Scan for the cell matching the given text and deliver its (X, Y) coordinate at center. 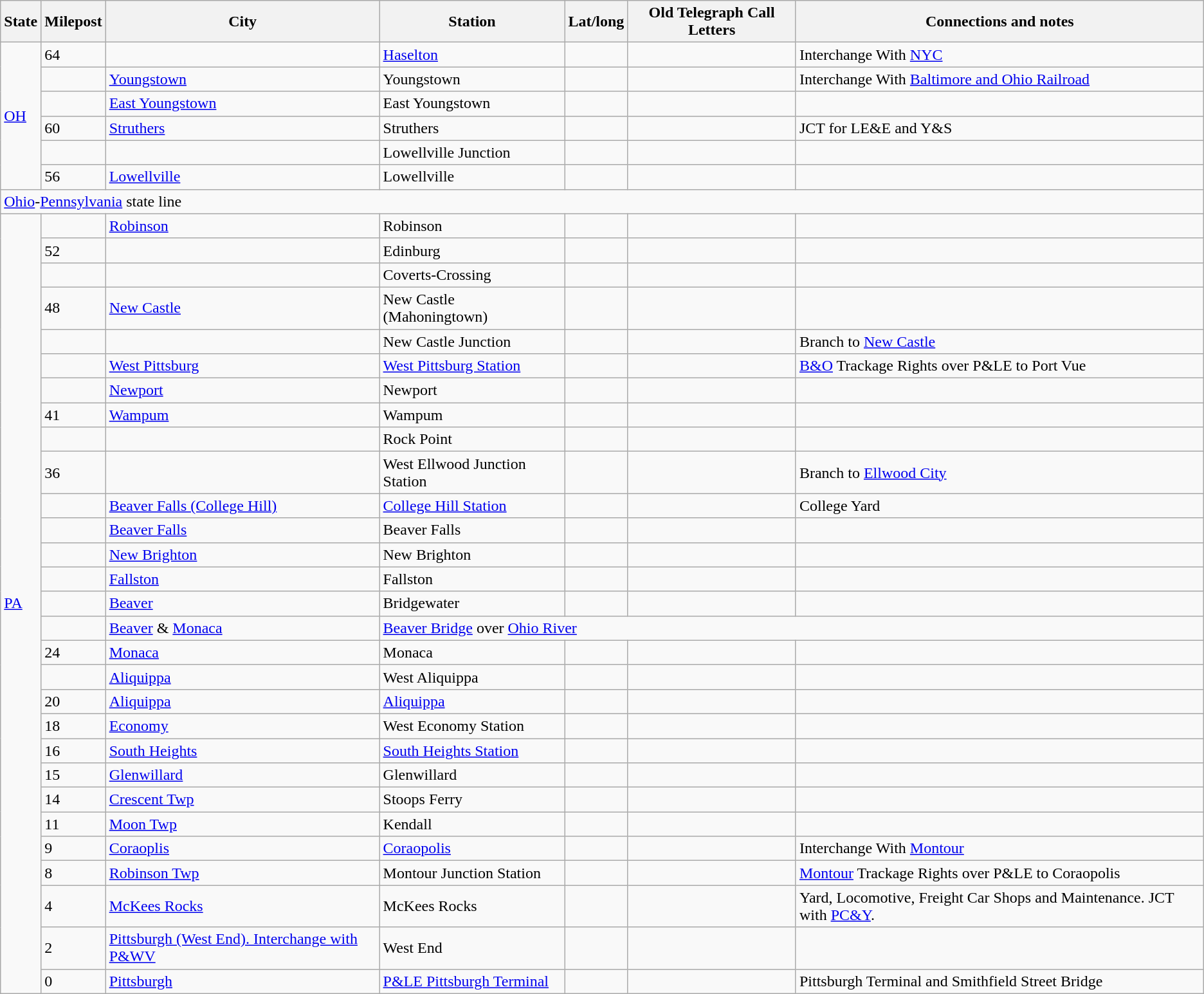
New Castle (242, 308)
Robinson Twp (242, 873)
Connections and notes (999, 22)
State (21, 22)
Haselton (472, 55)
South Heights (242, 751)
West Pittsburg (242, 366)
Beaver Falls (College Hill) (242, 506)
South Heights Station (472, 751)
56 (73, 177)
Edinburg (472, 250)
Beaver Bridge over Ohio River (791, 628)
Coraopolis (472, 849)
Rock Point (472, 439)
Branch to New Castle (999, 342)
P&LE Pittsburgh Terminal (472, 981)
4 (73, 906)
Stoops Ferry (472, 800)
64 (73, 55)
Moon Twp (242, 824)
11 (73, 824)
Coverts-Crossing (472, 275)
Bridgewater (472, 603)
College Hill Station (472, 506)
Yard, Locomotive, Freight Car Shops and Maintenance. JCT with PC&Y. (999, 906)
36 (73, 472)
Lowellville Junction (472, 152)
Beaver (242, 603)
Coraoplis (242, 849)
Economy (242, 726)
West End (472, 948)
Milepost (73, 22)
New Castle Junction (472, 342)
West Ellwood Junction Station (472, 472)
West Economy Station (472, 726)
2 (73, 948)
Station (472, 22)
9 (73, 849)
18 (73, 726)
Interchange With Montour (999, 849)
Montour Trackage Rights over P&LE to Coraopolis (999, 873)
48 (73, 308)
Crescent Twp (242, 800)
New Castle (Mahoningtown) (472, 308)
20 (73, 701)
15 (73, 775)
College Yard (999, 506)
Branch to Ellwood City (999, 472)
West Aliquippa (472, 677)
PA (21, 603)
City (242, 22)
60 (73, 128)
24 (73, 652)
Pittsburgh (West End). Interchange with P&WV (242, 948)
16 (73, 751)
Montour Junction Station (472, 873)
Interchange With Baltimore and Ohio Railroad (999, 79)
OH (21, 116)
Lat/long (596, 22)
Old Telegraph Call Letters (712, 22)
14 (73, 800)
0 (73, 981)
B&O Trackage Rights over P&LE to Port Vue (999, 366)
Ohio-Pennsylvania state line (602, 201)
Kendall (472, 824)
Interchange With NYC (999, 55)
Pittsburgh Terminal and Smithfield Street Bridge (999, 981)
8 (73, 873)
JCT for LE&E and Y&S (999, 128)
41 (73, 415)
52 (73, 250)
Pittsburgh (242, 981)
West Pittsburg Station (472, 366)
Beaver & Monaca (242, 628)
